Scan for the cell matching the given text and deliver its (x, y) coordinate at center. 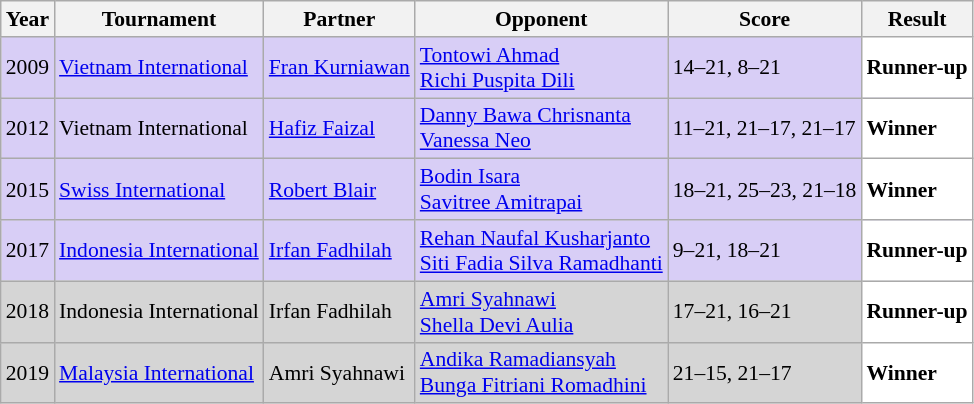
Bodin Isara Savitree Amitrapai (542, 190)
Malaysia International (159, 372)
9–21, 18–21 (765, 250)
Score (765, 19)
Tontowi Ahmad Richi Puspita Dili (542, 68)
Rehan Naufal Kusharjanto Siti Fadia Silva Ramadhanti (542, 250)
Year (28, 19)
Amri Syahnawi (340, 372)
2012 (28, 128)
Partner (340, 19)
18–21, 25–23, 21–18 (765, 190)
Fran Kurniawan (340, 68)
11–21, 21–17, 21–17 (765, 128)
2018 (28, 312)
Opponent (542, 19)
21–15, 21–17 (765, 372)
Result (916, 19)
14–21, 8–21 (765, 68)
2019 (28, 372)
Hafiz Faizal (340, 128)
Swiss International (159, 190)
2009 (28, 68)
17–21, 16–21 (765, 312)
Tournament (159, 19)
2015 (28, 190)
Danny Bawa Chrisnanta Vanessa Neo (542, 128)
Amri Syahnawi Shella Devi Aulia (542, 312)
Robert Blair (340, 190)
Andika Ramadiansyah Bunga Fitriani Romadhini (542, 372)
2017 (28, 250)
